Locate the cell with the specified text and output its (x, y) center coordinate. 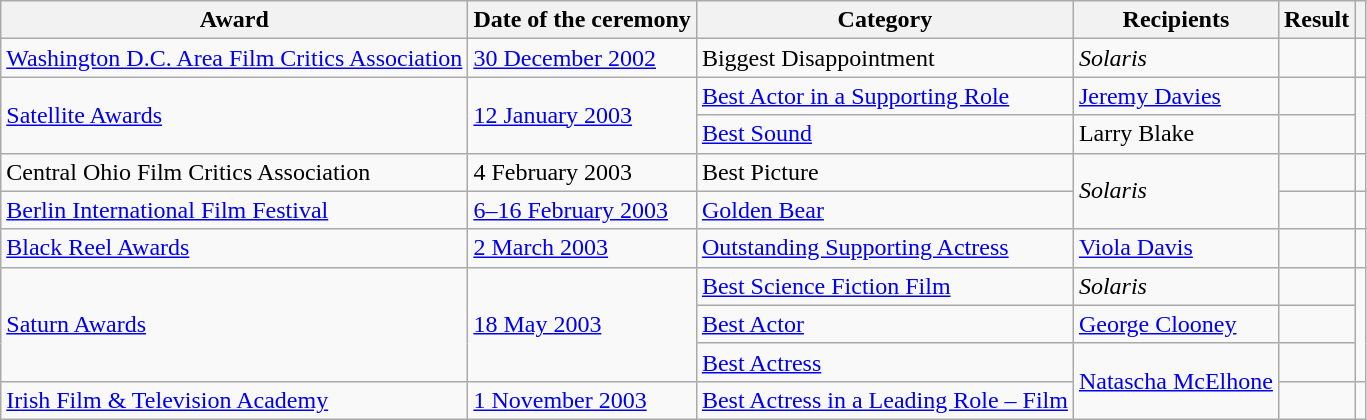
Best Actor in a Supporting Role (884, 96)
Outstanding Supporting Actress (884, 248)
Jeremy Davies (1176, 96)
Date of the ceremony (582, 20)
Award (234, 20)
4 February 2003 (582, 172)
Category (884, 20)
Best Actor (884, 324)
Saturn Awards (234, 324)
12 January 2003 (582, 115)
1 November 2003 (582, 400)
Viola Davis (1176, 248)
Best Actress in a Leading Role – Film (884, 400)
2 March 2003 (582, 248)
Berlin International Film Festival (234, 210)
Black Reel Awards (234, 248)
Best Actress (884, 362)
Irish Film & Television Academy (234, 400)
30 December 2002 (582, 58)
6–16 February 2003 (582, 210)
Washington D.C. Area Film Critics Association (234, 58)
Result (1316, 20)
Central Ohio Film Critics Association (234, 172)
18 May 2003 (582, 324)
Best Picture (884, 172)
Satellite Awards (234, 115)
Larry Blake (1176, 134)
Recipients (1176, 20)
Best Sound (884, 134)
George Clooney (1176, 324)
Best Science Fiction Film (884, 286)
Biggest Disappointment (884, 58)
Natascha McElhone (1176, 381)
Golden Bear (884, 210)
